Extract the (x, y) coordinate from the center of the cell holding the provided text.  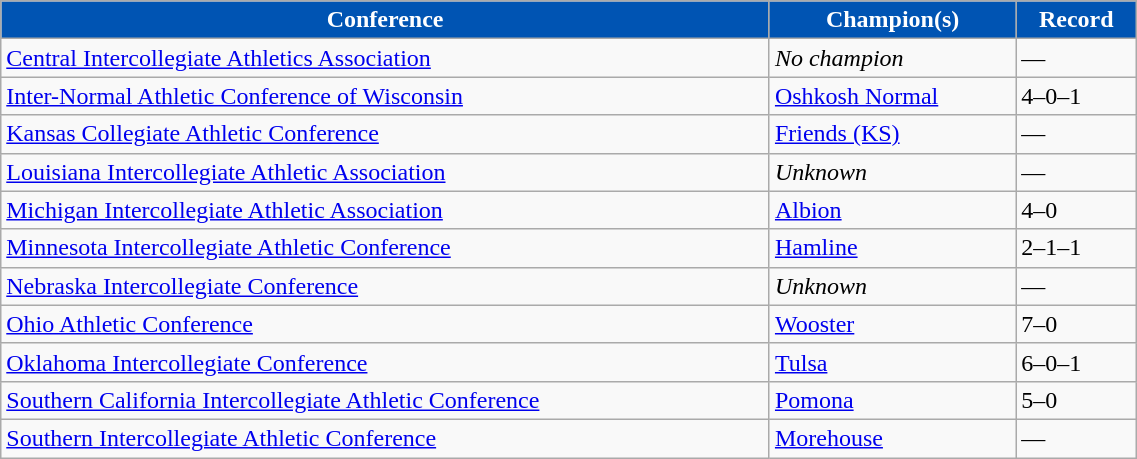
Minnesota Intercollegiate Athletic Conference (386, 248)
Oshkosh Normal (892, 96)
Albion (892, 210)
Friends (KS) (892, 134)
Southern California Intercollegiate Athletic Conference (386, 400)
Kansas Collegiate Athletic Conference (386, 134)
Champion(s) (892, 20)
Michigan Intercollegiate Athletic Association (386, 210)
7–0 (1076, 324)
6–0–1 (1076, 362)
Wooster (892, 324)
Nebraska Intercollegiate Conference (386, 286)
2–1–1 (1076, 248)
Pomona (892, 400)
Inter-Normal Athletic Conference of Wisconsin (386, 96)
5–0 (1076, 400)
Oklahoma Intercollegiate Conference (386, 362)
Morehouse (892, 438)
Central Intercollegiate Athletics Association (386, 58)
4–0–1 (1076, 96)
Tulsa (892, 362)
No champion (892, 58)
Southern Intercollegiate Athletic Conference (386, 438)
Ohio Athletic Conference (386, 324)
Conference (386, 20)
Hamline (892, 248)
Record (1076, 20)
Louisiana Intercollegiate Athletic Association (386, 172)
4–0 (1076, 210)
